Return the (X, Y) coordinate for the center point of the cell that contains the specified text.  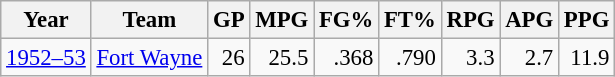
.790 (410, 58)
25.5 (282, 58)
FG% (346, 20)
APG (530, 20)
.368 (346, 58)
1952–53 (46, 58)
3.3 (470, 58)
Fort Wayne (150, 58)
Year (46, 20)
11.9 (587, 58)
Team (150, 20)
PPG (587, 20)
RPG (470, 20)
MPG (282, 20)
FT% (410, 20)
2.7 (530, 58)
26 (229, 58)
GP (229, 20)
